Output the (x, y) coordinate of the center of the cell containing the given text.  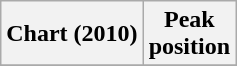
Chart (2010) (72, 34)
Peakposition (189, 34)
